Locate the cell with the specified text and output its [X, Y] center coordinate. 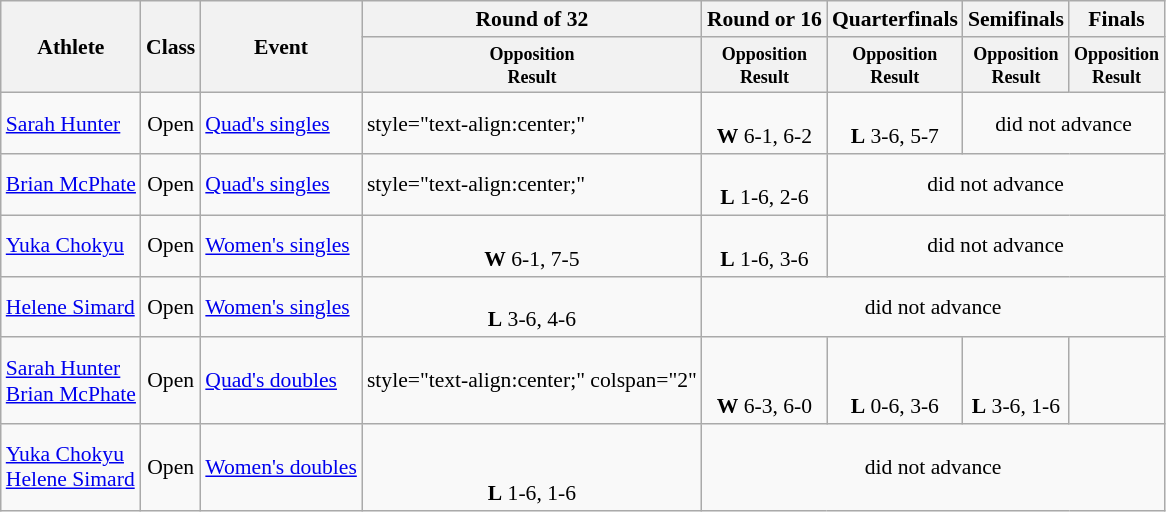
Semifinals [1016, 19]
L 3-6, 5-7 [895, 124]
Helene Simard [71, 306]
L 1-6, 2-6 [764, 184]
style="text-align:center;" colspan="2" [532, 382]
Sarah Hunter [71, 124]
Athlete [71, 47]
Finals [1116, 19]
Yuka Chokyu [71, 246]
Sarah Hunter Brian McPhate [71, 382]
L 1-6, 3-6 [764, 246]
L 3-6, 1-6 [1016, 382]
Yuka Chokyu Helene Simard [71, 468]
Brian McPhate [71, 184]
Round or 16 [764, 19]
W 6-3, 6-0 [764, 382]
Event [281, 47]
Quarterfinals [895, 19]
W 6-1, 6-2 [764, 124]
L 1-6, 1-6 [532, 468]
L 0-6, 3-6 [895, 382]
Class [170, 47]
Women's doubles [281, 468]
Quad's doubles [281, 382]
L 3-6, 4-6 [532, 306]
W 6-1, 7-5 [532, 246]
Round of 32 [532, 19]
